Locate the cell with the specified text and output its (x, y) center coordinate. 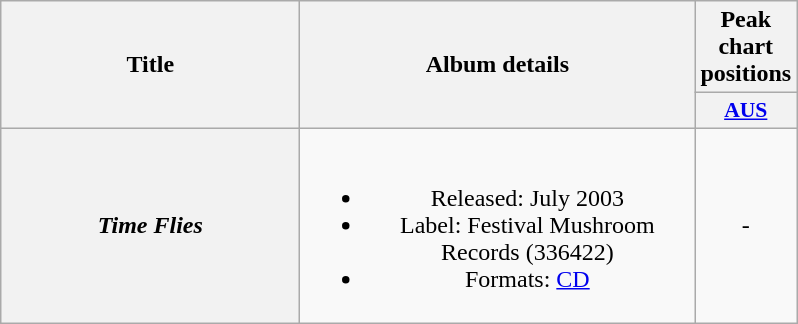
AUS (746, 111)
- (746, 225)
Released: July 2003Label: Festival Mushroom Records (336422)Formats: CD (498, 225)
Title (150, 65)
Time Flies (150, 225)
Peak chart positions (746, 47)
Album details (498, 65)
